Scan for the cell matching the given text and deliver its [X, Y] coordinate at center. 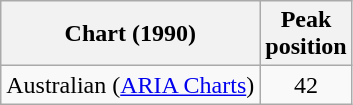
Peakposition [306, 34]
42 [306, 85]
Australian (ARIA Charts) [130, 85]
Chart (1990) [130, 34]
